Return the (x, y) coordinate for the center point of the cell that contains the specified text.  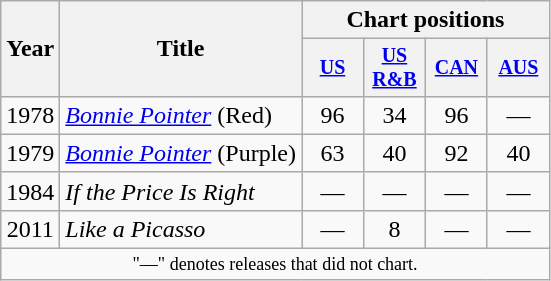
AUS (518, 68)
1984 (30, 191)
Year (30, 49)
Title (181, 49)
34 (394, 115)
1978 (30, 115)
1979 (30, 153)
Like a Picasso (181, 229)
If the Price Is Right (181, 191)
CAN (456, 68)
US (333, 68)
92 (456, 153)
8 (394, 229)
"—" denotes releases that did not chart. (276, 264)
Bonnie Pointer (Red) (181, 115)
63 (333, 153)
2011 (30, 229)
USR&B (394, 68)
Chart positions (426, 20)
Bonnie Pointer (Purple) (181, 153)
